Identify which cell holds the provided text, then report its [X, Y] central coordinate. 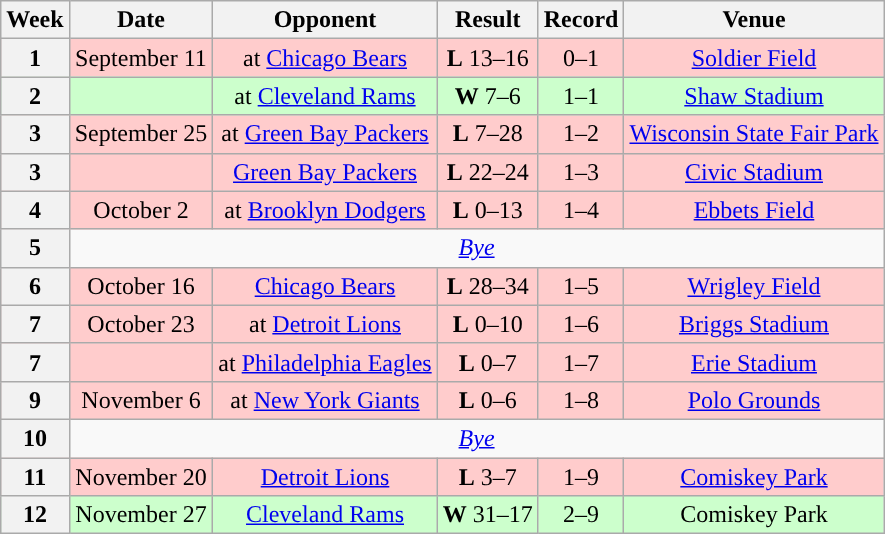
L 3–7 [488, 477]
Venue [754, 20]
12 [35, 515]
2 [35, 96]
at Chicago Bears [325, 58]
L 28–34 [488, 286]
Chicago Bears [325, 286]
Briggs Stadium [754, 324]
October 2 [141, 210]
10 [35, 438]
November 6 [141, 400]
at Detroit Lions [325, 324]
1–3 [581, 172]
Soldier Field [754, 58]
at New York Giants [325, 400]
Erie Stadium [754, 362]
L 0–13 [488, 210]
Result [488, 20]
Shaw Stadium [754, 96]
Wisconsin State Fair Park [754, 134]
11 [35, 477]
Record [581, 20]
L 7–28 [488, 134]
at Brooklyn Dodgers [325, 210]
Week [35, 20]
L 0–7 [488, 362]
6 [35, 286]
November 27 [141, 515]
September 11 [141, 58]
2–9 [581, 515]
Opponent [325, 20]
4 [35, 210]
L 0–10 [488, 324]
L 22–24 [488, 172]
November 20 [141, 477]
Green Bay Packers [325, 172]
L 13–16 [488, 58]
Cleveland Rams [325, 515]
October 23 [141, 324]
Detroit Lions [325, 477]
Civic Stadium [754, 172]
1–6 [581, 324]
1–8 [581, 400]
W 31–17 [488, 515]
September 25 [141, 134]
Ebbets Field [754, 210]
October 16 [141, 286]
1–5 [581, 286]
1–1 [581, 96]
Wrigley Field [754, 286]
W 7–6 [488, 96]
at Philadelphia Eagles [325, 362]
Date [141, 20]
L 0–6 [488, 400]
9 [35, 400]
1–9 [581, 477]
1–2 [581, 134]
at Cleveland Rams [325, 96]
1 [35, 58]
1–7 [581, 362]
at Green Bay Packers [325, 134]
5 [35, 248]
0–1 [581, 58]
Polo Grounds [754, 400]
1–4 [581, 210]
